Identify which cell holds the provided text, then report its [X, Y] central coordinate. 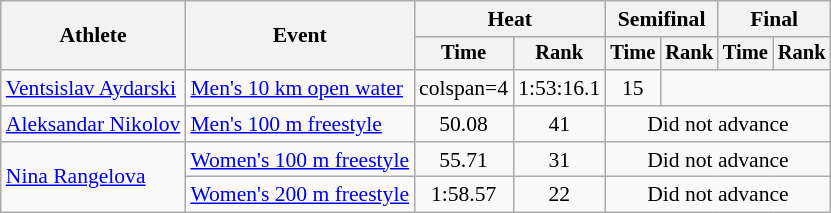
Men's 100 m freestyle [300, 124]
Athlete [94, 36]
Women's 100 m freestyle [300, 160]
15 [632, 88]
31 [559, 160]
55.71 [464, 160]
Ventsislav Aydarski [94, 88]
Final [774, 19]
1:58.57 [464, 195]
colspan=4 [464, 88]
22 [559, 195]
41 [559, 124]
1:53:16.1 [559, 88]
Event [300, 36]
Heat [510, 19]
Women's 200 m freestyle [300, 195]
Semifinal [661, 19]
50.08 [464, 124]
Aleksandar Nikolov [94, 124]
Nina Rangelova [94, 178]
Men's 10 km open water [300, 88]
